Determine the (X, Y) coordinate at the center of the cell enclosing the given text.  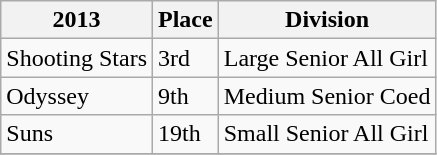
Odyssey (77, 96)
Division (327, 20)
Shooting Stars (77, 58)
19th (186, 134)
9th (186, 96)
Medium Senior Coed (327, 96)
Place (186, 20)
3rd (186, 58)
Large Senior All Girl (327, 58)
Suns (77, 134)
2013 (77, 20)
Small Senior All Girl (327, 134)
